From the cell containing the given text, extract its center point as [X, Y] coordinate. 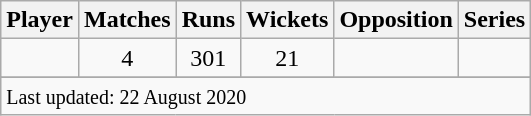
Opposition [396, 20]
301 [208, 58]
Runs [208, 20]
Wickets [288, 20]
Series [494, 20]
21 [288, 58]
Matches [127, 20]
Last updated: 22 August 2020 [266, 96]
Player [40, 20]
4 [127, 58]
